Capture the cell that displays the provided text and extract its (x, y) central coordinate. 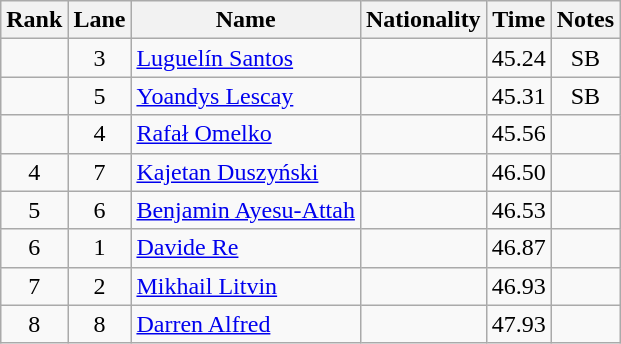
Davide Re (246, 248)
46.93 (518, 286)
47.93 (518, 324)
46.87 (518, 248)
3 (100, 58)
Lane (100, 20)
45.24 (518, 58)
Name (246, 20)
Yoandys Lescay (246, 96)
Mikhail Litvin (246, 286)
Kajetan Duszyński (246, 172)
46.53 (518, 210)
45.31 (518, 96)
45.56 (518, 134)
Rank (34, 20)
Time (518, 20)
Rafał Omelko (246, 134)
Darren Alfred (246, 324)
Notes (585, 20)
2 (100, 286)
Nationality (423, 20)
Benjamin Ayesu-Attah (246, 210)
1 (100, 248)
46.50 (518, 172)
Luguelín Santos (246, 58)
